Provide the (X, Y) coordinate of the cell's center where the given text is located.  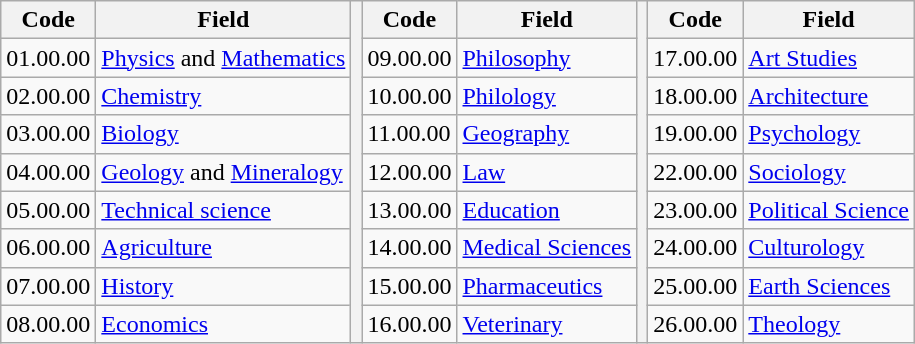
09.00.00 (410, 58)
Agriculture (224, 248)
18.00.00 (696, 96)
23.00.00 (696, 210)
12.00.00 (410, 172)
Culturology (829, 248)
13.00.00 (410, 210)
22.00.00 (696, 172)
07.00.00 (48, 286)
19.00.00 (696, 134)
Biology (224, 134)
05.00.00 (48, 210)
03.00.00 (48, 134)
08.00.00 (48, 324)
Geology and Mineralogy (224, 172)
Physics and Mathematics (224, 58)
Technical science (224, 210)
24.00.00 (696, 248)
Chemistry (224, 96)
Sociology (829, 172)
01.00.00 (48, 58)
Geography (547, 134)
Art Studies (829, 58)
15.00.00 (410, 286)
Pharmaceutics (547, 286)
Philology (547, 96)
Architecture (829, 96)
Economics (224, 324)
Veterinary (547, 324)
Theology (829, 324)
17.00.00 (696, 58)
26.00.00 (696, 324)
Medical Sciences (547, 248)
10.00.00 (410, 96)
04.00.00 (48, 172)
06.00.00 (48, 248)
Law (547, 172)
Philosophy (547, 58)
Political Science (829, 210)
02.00.00 (48, 96)
History (224, 286)
Psychology (829, 134)
14.00.00 (410, 248)
11.00.00 (410, 134)
16.00.00 (410, 324)
Earth Sciences (829, 286)
Education (547, 210)
25.00.00 (696, 286)
